Scan for the cell matching the given text and deliver its [X, Y] coordinate at center. 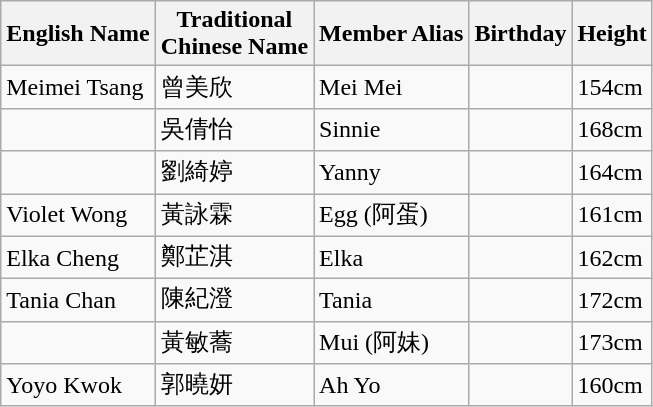
郭曉妍 [234, 386]
164cm [612, 172]
154cm [612, 88]
Meimei Tsang [78, 88]
鄭芷淇 [234, 258]
Mei Mei [392, 88]
Elka [392, 258]
Violet Wong [78, 216]
160cm [612, 386]
Yanny [392, 172]
TraditionalChinese Name [234, 34]
Birthday [520, 34]
173cm [612, 342]
English Name [78, 34]
162cm [612, 258]
Elka Cheng [78, 258]
Egg (阿蛋) [392, 216]
Member Alias [392, 34]
Yoyo Kwok [78, 386]
Height [612, 34]
Mui (阿妹) [392, 342]
Sinnie [392, 130]
陳紀澄 [234, 300]
161cm [612, 216]
黃詠霖 [234, 216]
黃敏蕎 [234, 342]
劉綺婷 [234, 172]
172cm [612, 300]
Ah Yo [392, 386]
Tania [392, 300]
曾美欣 [234, 88]
Tania Chan [78, 300]
吳倩怡 [234, 130]
168cm [612, 130]
